Pinpoint the cell where the given text exists, returning its [x, y] midpoint coordinate. 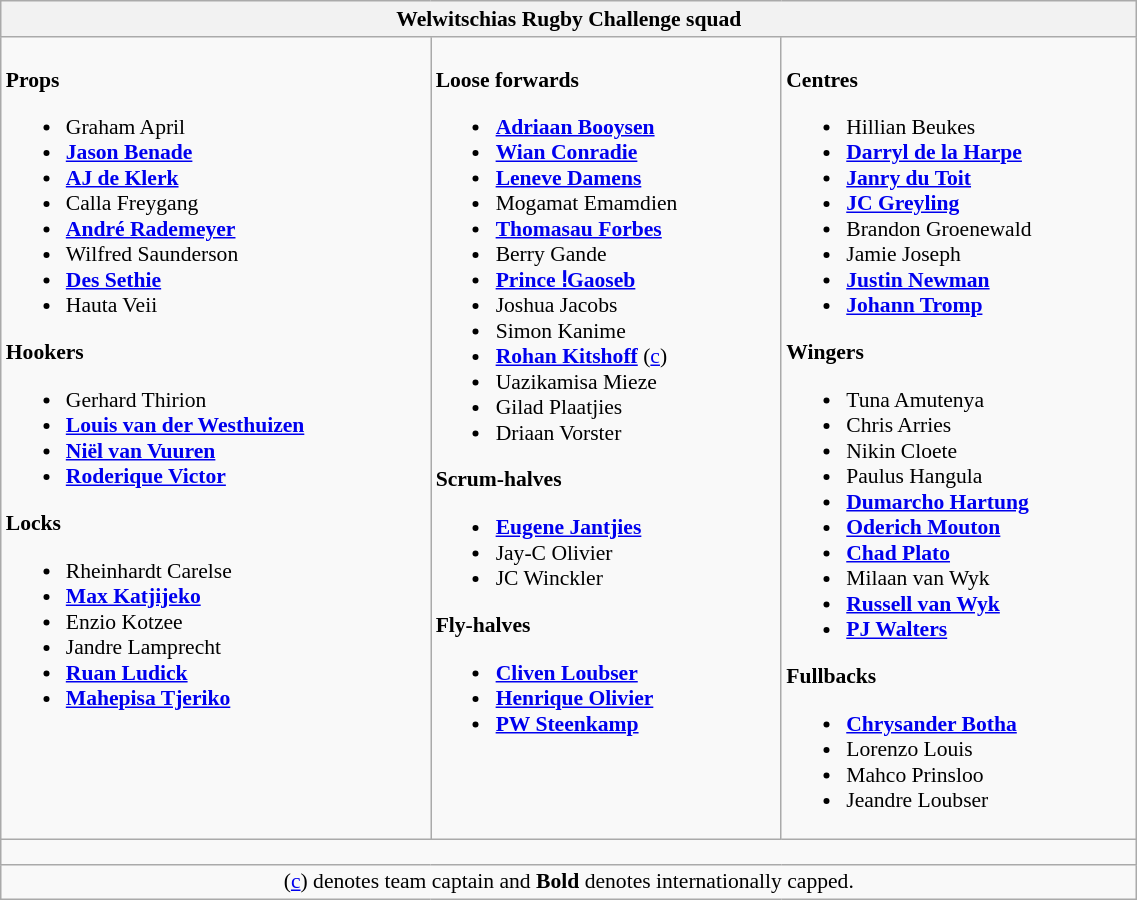
Welwitschias Rugby Challenge squad [569, 19]
